Search for the cell housing the specified text and yield its [X, Y] center coordinate. 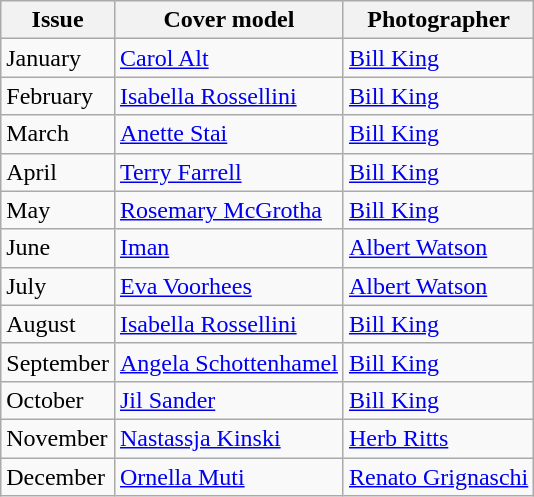
May [58, 210]
Cover model [228, 20]
October [58, 400]
Eva Voorhees [228, 286]
September [58, 362]
Jil Sander [228, 400]
Angela Schottenhamel [228, 362]
July [58, 286]
June [58, 248]
Ornella Muti [228, 477]
Carol Alt [228, 58]
Iman [228, 248]
Photographer [438, 20]
August [58, 324]
Anette Stai [228, 134]
Rosemary McGrotha [228, 210]
Renato Grignaschi [438, 477]
January [58, 58]
December [58, 477]
February [58, 96]
Issue [58, 20]
Terry Farrell [228, 172]
November [58, 438]
Nastassja Kinski [228, 438]
March [58, 134]
April [58, 172]
Herb Ritts [438, 438]
